Return (x, y) of the center of cell containing provided text 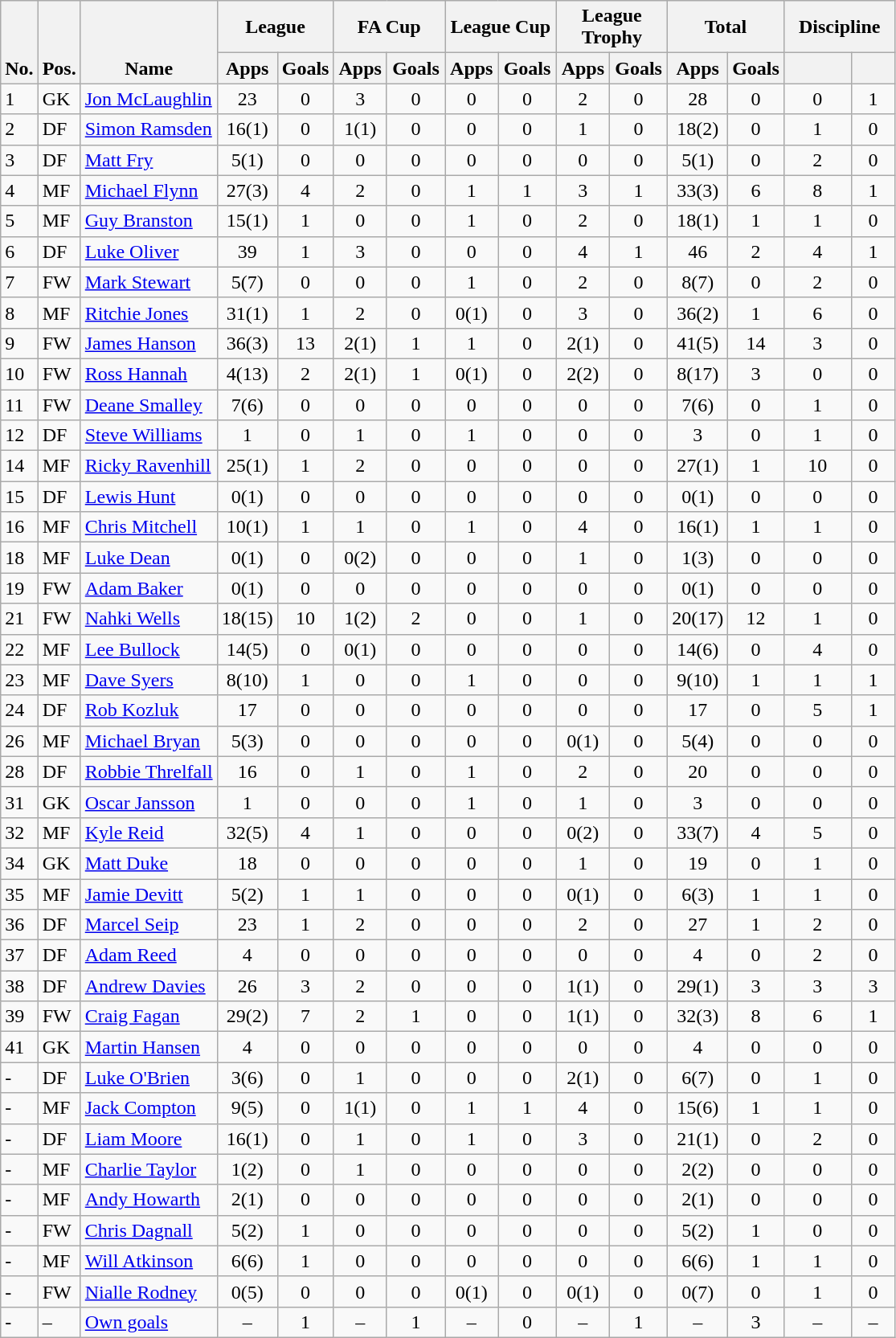
33(7) (698, 833)
18(15) (248, 619)
League (275, 27)
8(7) (698, 282)
League Trophy (612, 27)
27(1) (698, 466)
9(10) (698, 680)
Name (149, 42)
0(5) (248, 1291)
Jon McLaughlin (149, 99)
27(3) (248, 190)
Jack Compton (149, 1108)
Lee Bullock (149, 649)
10(1) (248, 527)
31 (19, 802)
Michael Bryan (149, 741)
Andrew Davies (149, 986)
4(13) (248, 374)
38 (19, 986)
15(6) (698, 1108)
13 (305, 343)
Martin Hansen (149, 1047)
29(1) (698, 986)
5(4) (698, 741)
22 (19, 649)
9 (19, 343)
37 (19, 955)
27 (698, 925)
36(3) (248, 343)
9(5) (248, 1108)
Ross Hannah (149, 374)
21(1) (698, 1139)
Ricky Ravenhill (149, 466)
Charlie Taylor (149, 1169)
15(1) (248, 221)
Chris Dagnall (149, 1230)
Chris Mitchell (149, 527)
32(3) (698, 1017)
25(1) (248, 466)
Luke Oliver (149, 252)
36 (19, 925)
Deane Smalley (149, 404)
6(7) (698, 1078)
5(7) (248, 282)
33(3) (698, 190)
34 (19, 863)
No. (19, 42)
Steve Williams (149, 436)
Pos. (59, 42)
46 (698, 252)
35 (19, 894)
Liam Moore (149, 1139)
Dave Syers (149, 680)
Adam Baker (149, 588)
20(17) (698, 619)
Guy Branston (149, 221)
41(5) (698, 343)
Adam Reed (149, 955)
James Hanson (149, 343)
0(7) (698, 1291)
Own goals (149, 1322)
Robbie Threlfall (149, 771)
32 (19, 833)
11 (19, 404)
Michael Flynn (149, 190)
FA Cup (389, 27)
Mark Stewart (149, 282)
21 (19, 619)
Discipline (839, 27)
8(10) (248, 680)
15 (19, 497)
Rob Kozluk (149, 710)
8(17) (698, 374)
14(5) (248, 649)
Luke O'Brien (149, 1078)
Nahki Wells (149, 619)
3(6) (248, 1078)
League Cup (501, 27)
Will Atkinson (149, 1261)
Andy Howarth (149, 1200)
20 (698, 771)
18(2) (698, 129)
31(1) (248, 313)
Jamie Devitt (149, 894)
Oscar Jansson (149, 802)
Nialle Rodney (149, 1291)
24 (19, 710)
Luke Dean (149, 558)
Kyle Reid (149, 833)
5(3) (248, 741)
36(2) (698, 313)
1(3) (698, 558)
32(5) (248, 833)
29(2) (248, 1017)
41 (19, 1047)
Simon Ramsden (149, 129)
Matt Fry (149, 160)
Matt Duke (149, 863)
14(6) (698, 649)
Marcel Seip (149, 925)
Lewis Hunt (149, 497)
6(3) (698, 894)
Total (726, 27)
Craig Fagan (149, 1017)
18(1) (698, 221)
Ritchie Jones (149, 313)
